From the cell containing the given text, extract its center point as (x, y) coordinate. 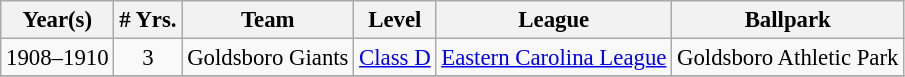
Year(s) (58, 20)
1908–1910 (58, 58)
Level (395, 20)
# Yrs. (148, 20)
Class D (395, 58)
Ballpark (788, 20)
Goldsboro Giants (268, 58)
League (554, 20)
Team (268, 20)
3 (148, 58)
Eastern Carolina League (554, 58)
Goldsboro Athletic Park (788, 58)
